Return (X, Y) of the center of cell containing provided text 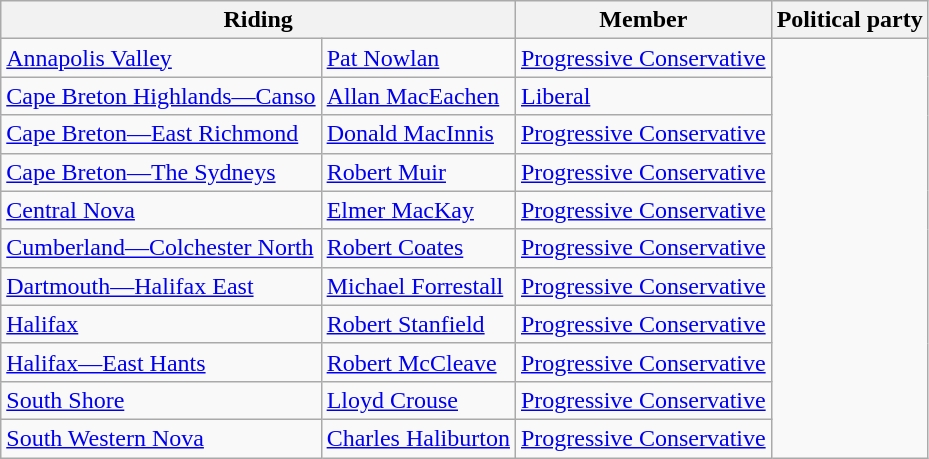
Elmer MacKay (418, 210)
Liberal (643, 96)
Donald MacInnis (418, 134)
Cape Breton—The Sydneys (161, 172)
Annapolis Valley (161, 58)
Michael Forrestall (418, 286)
Member (643, 20)
Allan MacEachen (418, 96)
Riding (258, 20)
Halifax (161, 324)
Robert Stanfield (418, 324)
Halifax—East Hants (161, 362)
South Shore (161, 400)
Cumberland—Colchester North (161, 248)
Cape Breton Highlands—Canso (161, 96)
Robert Coates (418, 248)
Robert Muir (418, 172)
Lloyd Crouse (418, 400)
South Western Nova (161, 438)
Cape Breton—East Richmond (161, 134)
Political party (850, 20)
Pat Nowlan (418, 58)
Central Nova (161, 210)
Robert McCleave (418, 362)
Dartmouth—Halifax East (161, 286)
Charles Haliburton (418, 438)
